Return the [x, y] coordinate for the center point of the cell that contains the specified text.  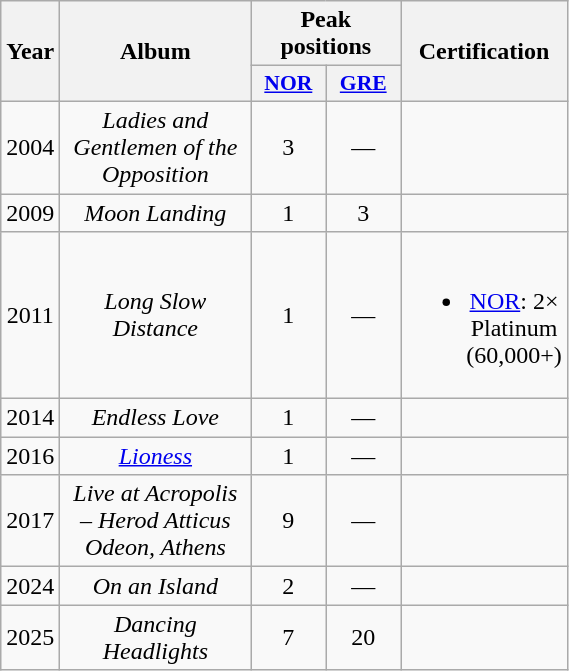
2024 [30, 586]
NOR [288, 84]
7 [288, 638]
Long Slow Distance [156, 316]
2017 [30, 521]
Lioness [156, 456]
Ladies and Gentlemen of the Opposition [156, 147]
On an Island [156, 586]
2016 [30, 456]
2025 [30, 638]
2 [288, 586]
2011 [30, 316]
Certification [484, 52]
2009 [30, 213]
Peak positions [326, 34]
Moon Landing [156, 213]
Endless Love [156, 418]
Album [156, 52]
Dancing Headlights [156, 638]
NOR: 2× Platinum (60,000+) [484, 316]
GRE [364, 84]
2004 [30, 147]
Live at Acropolis – Herod Atticus Odeon, Athens [156, 521]
9 [288, 521]
2014 [30, 418]
Year [30, 52]
20 [364, 638]
